Scan for the cell matching the given text and deliver its (X, Y) coordinate at center. 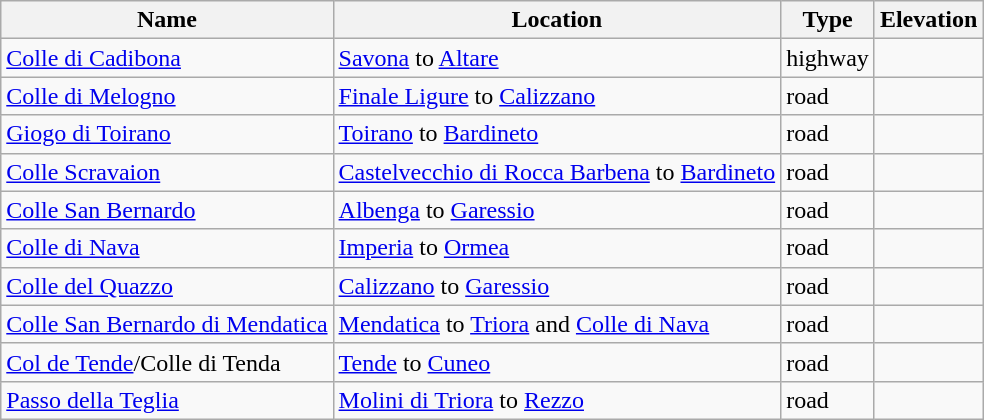
Toirano to Bardineto (557, 134)
Castelvecchio di Rocca Barbena to Bardineto (557, 172)
Colle del Quazzo (167, 286)
Passo della Teglia (167, 400)
Tende to Cuneo (557, 362)
Imperia to Ormea (557, 248)
Colle di Melogno (167, 96)
Calizzano to Garessio (557, 286)
Albenga to Garessio (557, 210)
Name (167, 20)
highway (828, 58)
Col de Tende/Colle di Tenda (167, 362)
Type (828, 20)
Savona to Altare (557, 58)
Mendatica to Triora and Colle di Nava (557, 324)
Giogo di Toirano (167, 134)
Location (557, 20)
Molini di Triora to Rezzo (557, 400)
Colle Scravaion (167, 172)
Colle San Bernardo (167, 210)
Colle di Cadibona (167, 58)
Elevation (928, 20)
Colle San Bernardo di Mendatica (167, 324)
Colle di Nava (167, 248)
Finale Ligure to Calizzano (557, 96)
